Search for the cell housing the specified text and yield its [X, Y] center coordinate. 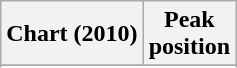
Peakposition [189, 34]
Chart (2010) [72, 34]
